Output the [x, y] coordinate of the center of the cell containing the given text.  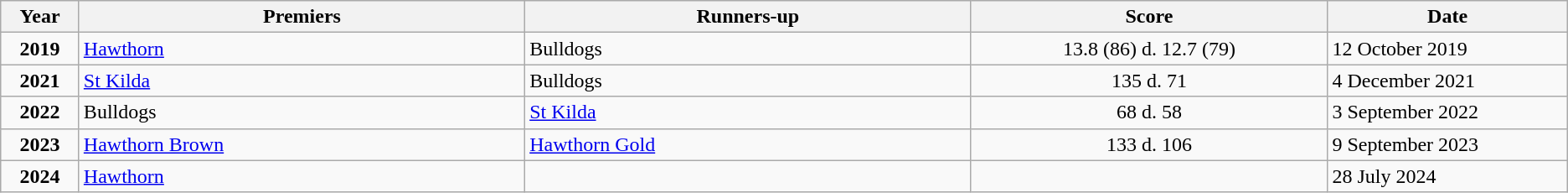
Hawthorn Gold [748, 144]
2023 [40, 144]
Date [1447, 17]
135 d. 71 [1149, 81]
2022 [40, 112]
9 September 2023 [1447, 144]
3 September 2022 [1447, 112]
13.8 (86) d. 12.7 (79) [1149, 49]
Score [1149, 17]
133 d. 106 [1149, 144]
Year [40, 17]
Hawthorn Brown [302, 144]
2021 [40, 81]
Premiers [302, 17]
Runners-up [748, 17]
12 October 2019 [1447, 49]
2024 [40, 176]
4 December 2021 [1447, 81]
28 July 2024 [1447, 176]
68 d. 58 [1149, 112]
2019 [40, 49]
